Pinpoint the cell where the given text exists, returning its [X, Y] midpoint coordinate. 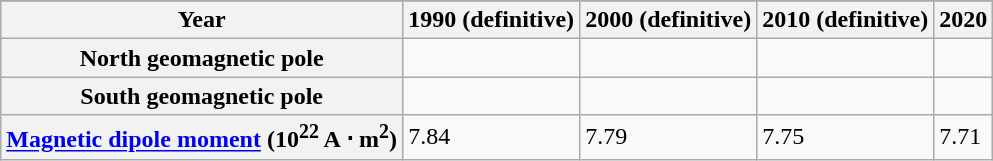
7.75 [846, 138]
7.79 [668, 138]
South geomagnetic pole [202, 96]
2010 (definitive) [846, 20]
2000 (definitive) [668, 20]
7.84 [492, 138]
7.71 [964, 138]
1990 (definitive) [492, 20]
2020 [964, 20]
Year [202, 20]
Magnetic dipole moment (1022 A ⋅ m2) [202, 138]
North geomagnetic pole [202, 58]
